Find where the given text appears and provide that cell's center as (X, Y) coordinate. 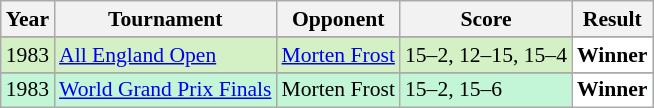
World Grand Prix Finals (165, 90)
Score (486, 19)
Result (612, 19)
15–2, 15–6 (486, 90)
Opponent (338, 19)
Tournament (165, 19)
Year (28, 19)
15–2, 12–15, 15–4 (486, 55)
All England Open (165, 55)
